Find where the given text appears and provide that cell's center as [X, Y] coordinate. 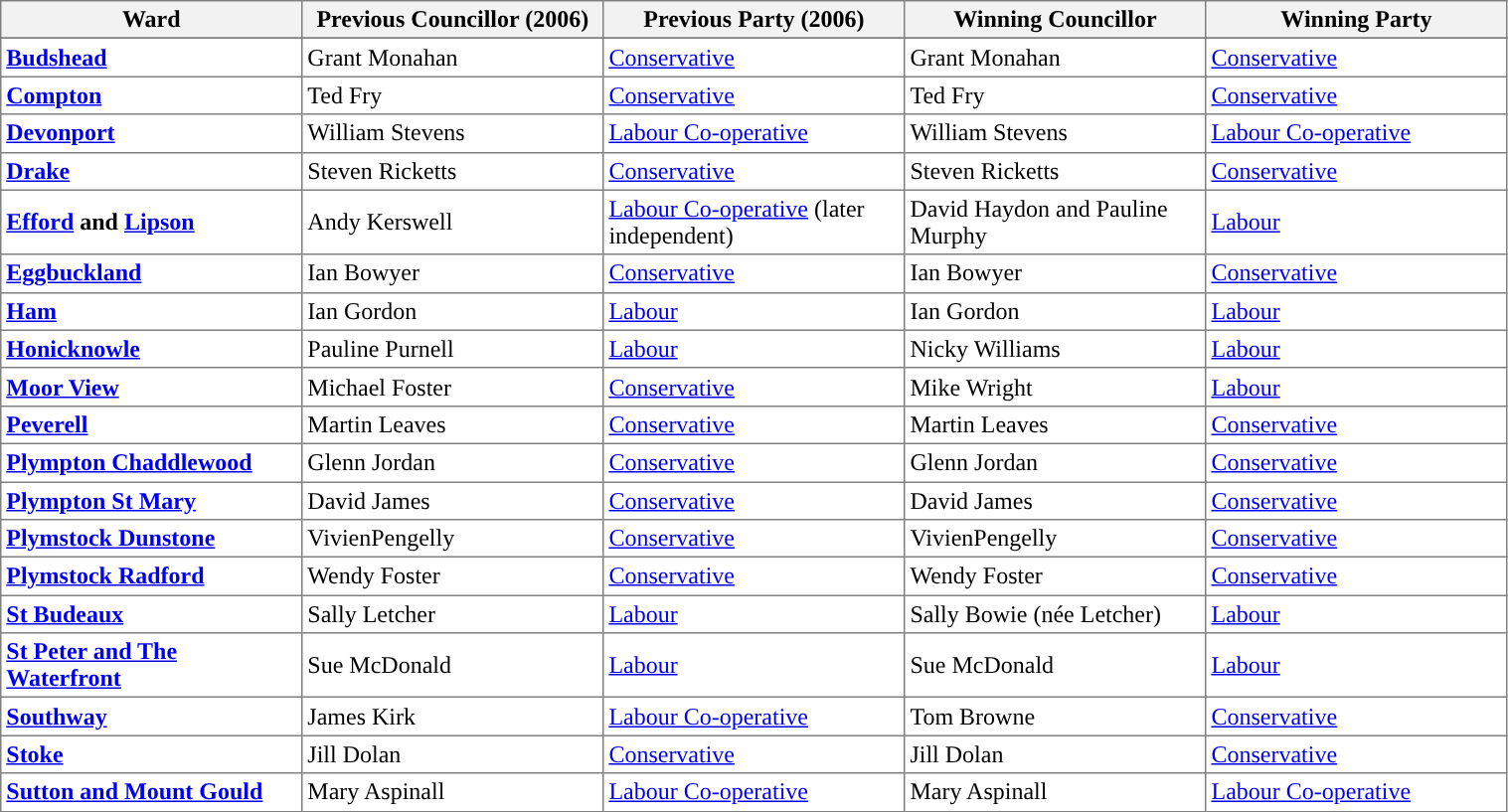
Plympton Chaddlewood [151, 462]
Sally Letcher [453, 614]
David Haydon and Pauline Murphy [1056, 223]
Peverell [151, 424]
Honicknowle [151, 349]
Efford and Lipson [151, 223]
James Kirk [453, 717]
Andy Kerswell [453, 223]
Sutton and Mount Gould [151, 792]
Tom Browne [1056, 717]
Southway [151, 717]
Eggbuckland [151, 273]
Sally Bowie (née Letcher) [1056, 614]
Compton [151, 95]
Drake [151, 171]
Mike Wright [1056, 387]
Previous Party (2006) [754, 20]
Pauline Purnell [453, 349]
Plymstock Radford [151, 576]
St Budeaux [151, 614]
Ham [151, 311]
Budshead [151, 58]
Previous Councillor (2006) [453, 20]
Plymstock Dunstone [151, 539]
Ward [151, 20]
Moor View [151, 387]
Winning Party [1356, 20]
Devonport [151, 133]
Labour Co-operative (later independent) [754, 223]
Stoke [151, 754]
Plympton St Mary [151, 500]
St Peter and The Waterfront [151, 666]
Michael Foster [453, 387]
Winning Councillor [1056, 20]
Nicky Williams [1056, 349]
